Capture the cell that displays the provided text and extract its (X, Y) central coordinate. 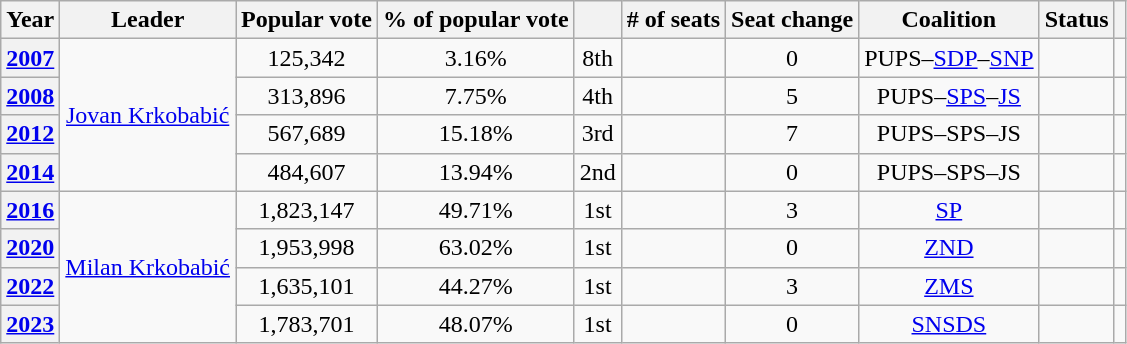
2008 (30, 96)
2007 (30, 58)
2020 (30, 248)
8th (598, 58)
ZND (950, 248)
63.02% (476, 248)
Jovan Krkobabić (148, 115)
Milan Krkobabić (148, 267)
SNSDS (950, 324)
5 (792, 96)
1,823,147 (307, 210)
# of seats (673, 20)
2016 (30, 210)
Status (1076, 20)
% of popular vote (476, 20)
Seat change (792, 20)
2022 (30, 286)
3rd (598, 134)
Year (30, 20)
2nd (598, 172)
2012 (30, 134)
567,689 (307, 134)
4th (598, 96)
Coalition (950, 20)
125,342 (307, 58)
2014 (30, 172)
Popular vote (307, 20)
Leader (148, 20)
1,783,701 (307, 324)
44.27% (476, 286)
1,635,101 (307, 286)
2023 (30, 324)
1,953,998 (307, 248)
13.94% (476, 172)
49.71% (476, 210)
313,896 (307, 96)
7 (792, 134)
15.18% (476, 134)
48.07% (476, 324)
PUPS–SDP–SNP (950, 58)
3.16% (476, 58)
ZMS (950, 286)
SP (950, 210)
484,607 (307, 172)
7.75% (476, 96)
